Output the [X, Y] coordinate of the center of the cell containing the given text.  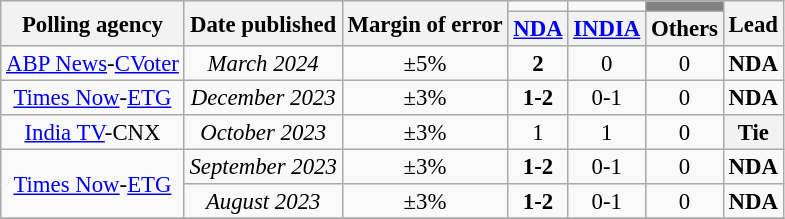
March 2024 [263, 64]
October 2023 [263, 132]
2 [538, 64]
August 2023 [263, 202]
Tie [753, 132]
Date published [263, 24]
Margin of error [425, 24]
Polling agency [92, 24]
±5% [425, 64]
India TV-CNX [92, 132]
Lead [753, 24]
Others [685, 30]
ABP News-CVoter [92, 64]
December 2023 [263, 98]
September 2023 [263, 168]
INDIA [607, 30]
